Search for the cell housing the specified text and yield its [X, Y] center coordinate. 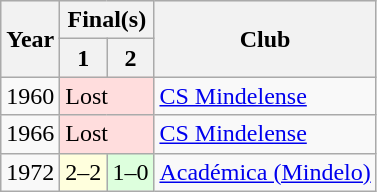
Académica (Mindelo) [265, 172]
1972 [30, 172]
1 [84, 58]
2–2 [84, 172]
Club [265, 39]
1–0 [130, 172]
2 [130, 58]
1966 [30, 134]
Year [30, 39]
Final(s) [107, 20]
1960 [30, 96]
